Return the (x, y) coordinate for the center point of the cell that contains the specified text.  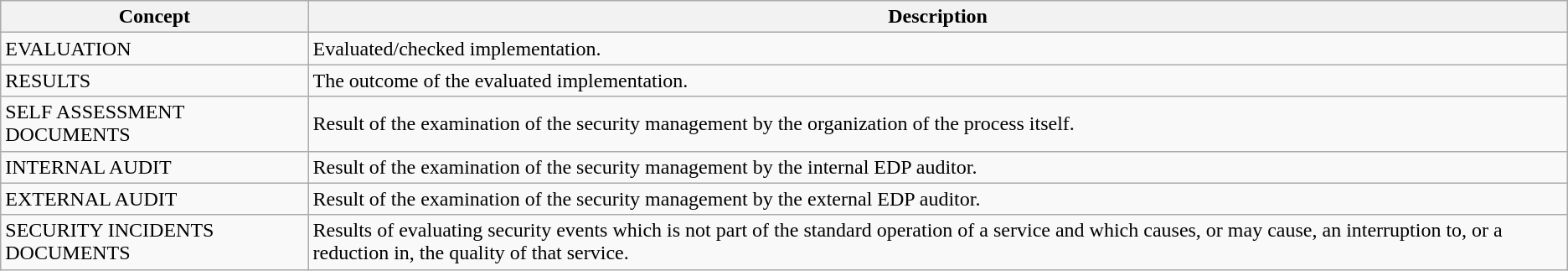
INTERNAL AUDIT (154, 167)
Result of the examination of the security management by the internal EDP auditor. (938, 167)
Concept (154, 17)
EXTERNAL AUDIT (154, 199)
Description (938, 17)
EVALUATION (154, 49)
Result of the examination of the security management by the organization of the process itself. (938, 124)
Evaluated/checked implementation. (938, 49)
Result of the examination of the security management by the external EDP auditor. (938, 199)
The outcome of the evaluated implementation. (938, 81)
SECURITY INCIDENTS DOCUMENTS (154, 242)
RESULTS (154, 81)
SELF ASSESSMENT DOCUMENTS (154, 124)
